Return (X, Y) of the center of cell containing provided text 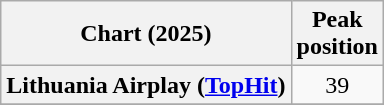
Lithuania Airplay (TopHit) (146, 85)
Chart (2025) (146, 34)
39 (337, 85)
Peakposition (337, 34)
